Identify which cell holds the provided text, then report its (X, Y) central coordinate. 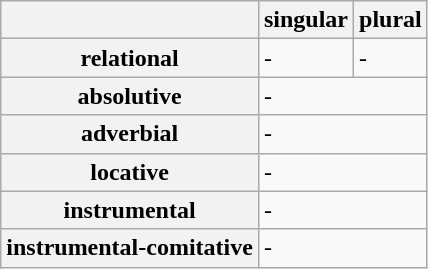
locative (130, 172)
singular (306, 20)
absolutive (130, 96)
relational (130, 58)
adverbial (130, 134)
plural (391, 20)
instrumental (130, 210)
instrumental-comitative (130, 248)
